Scan for the cell matching the given text and deliver its [X, Y] coordinate at center. 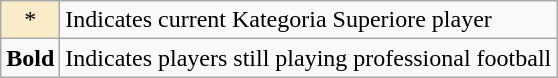
Indicates players still playing professional football [308, 58]
Indicates current Kategoria Superiore player [308, 20]
* [30, 20]
Bold [30, 58]
